For the text-containing cell, return its midpoint in (x, y) coordinate format. 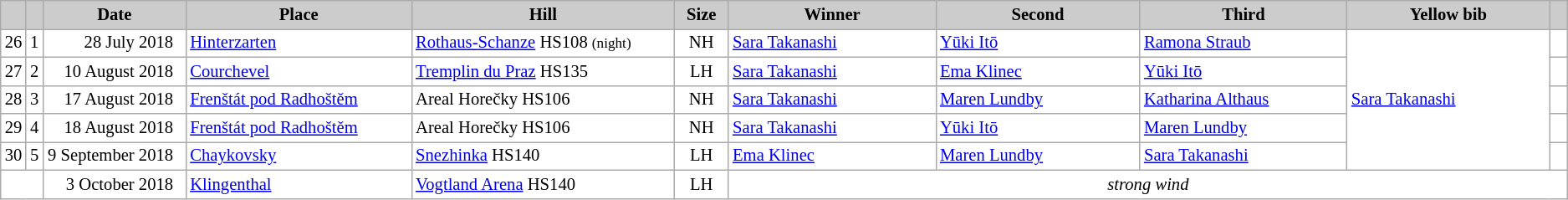
Yellow bib (1448, 14)
5 (34, 156)
Hinterzarten (299, 43)
17 August 2018 (114, 100)
4 (34, 128)
30 (13, 156)
Klingenthal (299, 184)
29 (13, 128)
Place (299, 14)
Date (114, 14)
Snezhinka HS140 (543, 156)
Courchevel (299, 71)
Size (701, 14)
18 August 2018 (114, 128)
3 (34, 100)
Second (1038, 14)
2 (34, 71)
Hill (543, 14)
27 (13, 71)
Winner (832, 14)
Third (1244, 14)
10 August 2018 (114, 71)
Tremplin du Praz HS135 (543, 71)
3 October 2018 (114, 184)
Chaykovsky (299, 156)
Katharina Althaus (1244, 100)
Ramona Straub (1244, 43)
strong wind (1147, 184)
28 (13, 100)
28 July 2018 (114, 43)
9 September 2018 (114, 156)
1 (34, 43)
Vogtland Arena HS140 (543, 184)
Rothaus-Schanze HS108 (night) (543, 43)
26 (13, 43)
